Identify which cell holds the provided text, then report its [X, Y] central coordinate. 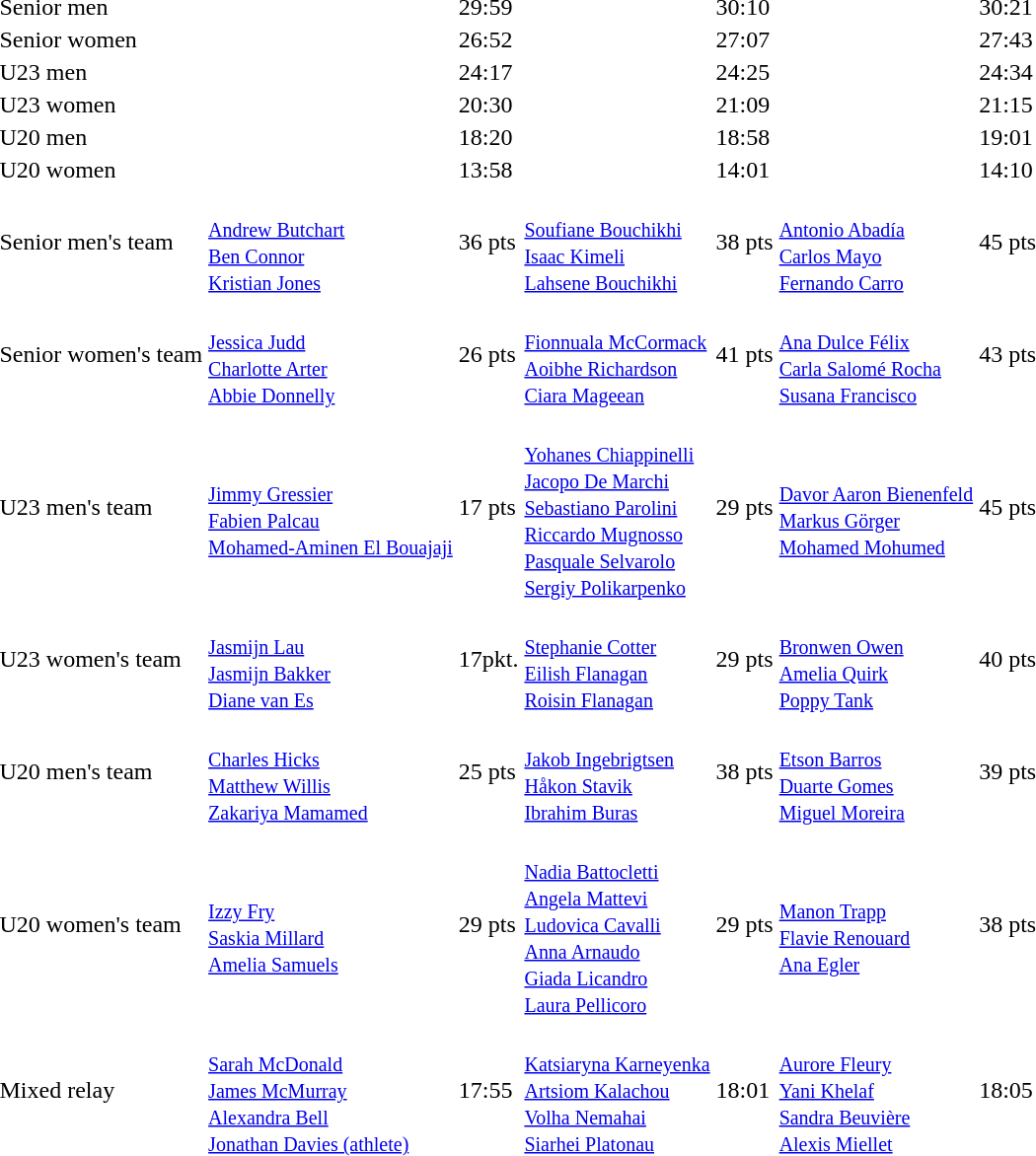
20:30 [488, 105]
Andrew ButchartBen ConnorKristian Jones [332, 243]
Charles HicksMatthew WillisZakariya Mamamed [332, 771]
Antonio AbadíaCarlos MayoFernando Carro [876, 243]
18:20 [488, 137]
Jasmijn LauJasmijn BakkerDiane van Es [332, 659]
13:58 [488, 170]
Davor Aaron BienenfeldMarkus GörgerMohamed Mohumed [876, 507]
Etson BarrosDuarte GomesMiguel Moreira [876, 771]
41 pts [744, 355]
Manon TrappFlavie RenouardAna Egler [876, 924]
17 pts [488, 507]
24:25 [744, 72]
24:17 [488, 72]
26 pts [488, 355]
Bronwen OwenAmelia QuirkPoppy Tank [876, 659]
17pkt. [488, 659]
27:07 [744, 39]
Izzy FrySaskia MillardAmelia Samuels [332, 924]
Fionnuala McCormackAoibhe RichardsonCiara Mageean [618, 355]
26:52 [488, 39]
Jessica JuddCharlotte ArterAbbie Donnelly [332, 355]
14:01 [744, 170]
Jakob IngebrigtsenHåkon StavikIbrahim Buras [618, 771]
Stephanie CotterEilish FlanaganRoisin Flanagan [618, 659]
36 pts [488, 243]
Nadia BattoclettiAngela MatteviLudovica CavalliAnna ArnaudoGiada LicandroLaura Pellicoro [618, 924]
Jimmy GressierFabien PalcauMohamed-Aminen El Bouajaji [332, 507]
18:58 [744, 137]
21:09 [744, 105]
25 pts [488, 771]
Yohanes ChiappinelliJacopo De MarchiSebastiano ParoliniRiccardo MugnossoPasquale SelvaroloSergiy Polikarpenko [618, 507]
Ana Dulce FélixCarla Salomé RochaSusana Francisco [876, 355]
Soufiane BouchikhiIsaac KimeliLahsene Bouchikhi [618, 243]
